For the text-containing cell, return its midpoint in (X, Y) coordinate format. 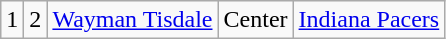
Indiana Pacers (369, 20)
1 (12, 20)
Wayman Tisdale (132, 20)
2 (36, 20)
Center (256, 20)
